Pinpoint the cell where the given text exists, returning its [X, Y] midpoint coordinate. 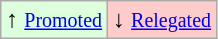
↑ Promoted [54, 20]
↓ Relegated [162, 20]
